Return (x, y) of the center of cell containing provided text 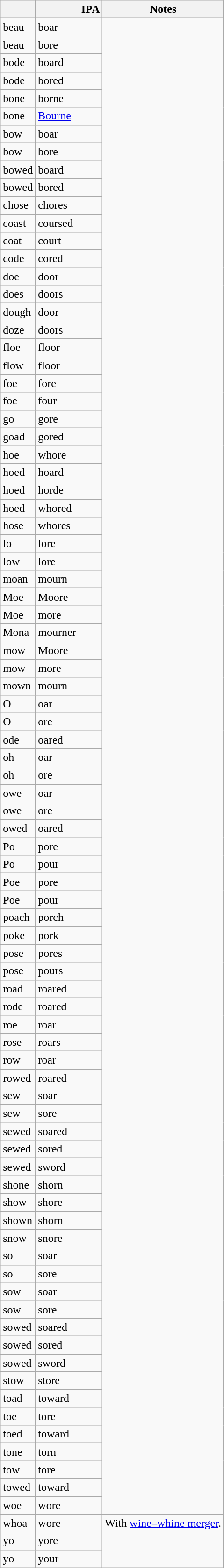
hoard (57, 472)
IPA (91, 9)
hoe (18, 454)
snore (57, 1238)
coast (18, 223)
towed (18, 1488)
chose (18, 205)
gored (57, 437)
mourner (57, 633)
store (57, 1381)
porch (57, 918)
Mona (18, 633)
chores (57, 205)
moan (18, 579)
road (18, 989)
Notes (163, 9)
mown (18, 686)
whores (57, 526)
pours (57, 971)
code (18, 259)
doze (18, 330)
goad (18, 437)
stow (18, 1381)
Bourne (57, 116)
toed (18, 1434)
yore (57, 1541)
four (57, 401)
lo (18, 544)
low (18, 562)
your (57, 1559)
With wine–whine merger. (163, 1523)
whore (57, 454)
flow (18, 365)
rowed (18, 1078)
go (18, 419)
torn (57, 1452)
doe (18, 277)
borne (57, 98)
tow (18, 1470)
toe (18, 1416)
gore (57, 419)
roars (57, 1042)
does (18, 294)
dough (18, 312)
woe (18, 1505)
hose (18, 526)
whoa (18, 1523)
snow (18, 1238)
poach (18, 918)
owed (18, 829)
row (18, 1060)
shown (18, 1220)
floe (18, 348)
poke (18, 935)
roe (18, 1024)
toad (18, 1399)
coursed (57, 223)
rode (18, 1006)
pores (57, 953)
cored (57, 259)
court (57, 241)
fore (57, 383)
pork (57, 935)
horde (57, 490)
show (18, 1203)
ode (18, 739)
shore (57, 1203)
tone (18, 1452)
coat (18, 241)
whored (57, 508)
shone (18, 1185)
rose (18, 1042)
